Identify which cell holds the provided text, then report its [x, y] central coordinate. 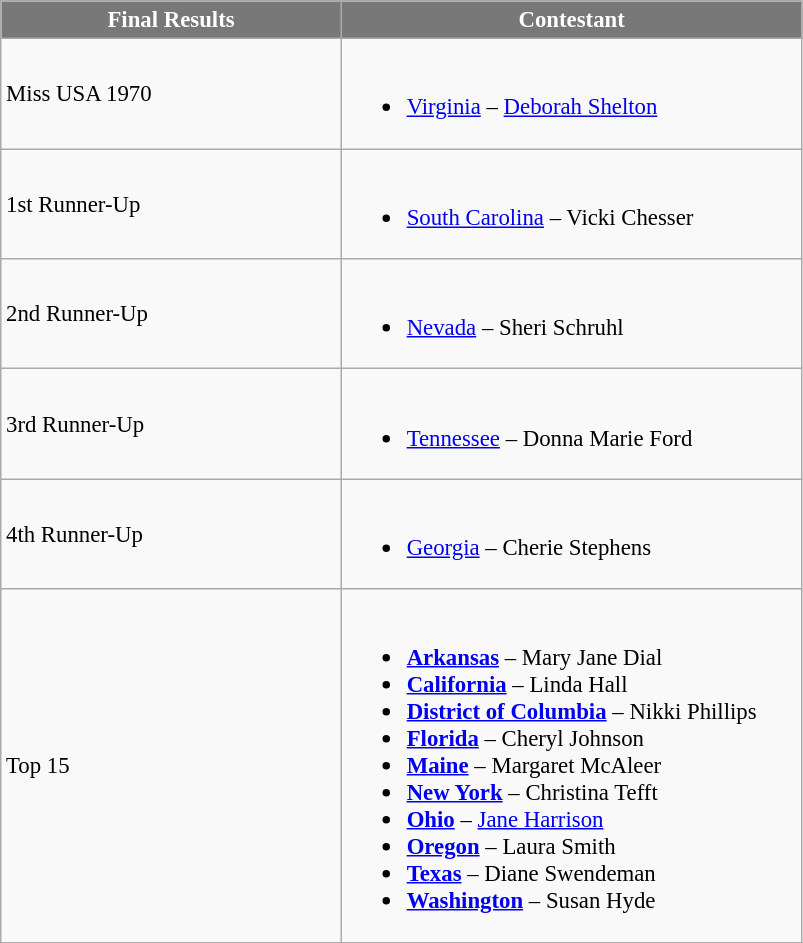
Contestant [572, 20]
Virginia – Deborah Shelton [572, 94]
Top 15 [172, 766]
Final Results [172, 20]
1st Runner-Up [172, 204]
4th Runner-Up [172, 534]
Georgia – Cherie Stephens [572, 534]
South Carolina – Vicki Chesser [572, 204]
2nd Runner-Up [172, 314]
Miss USA 1970 [172, 94]
Tennessee – Donna Marie Ford [572, 424]
3rd Runner-Up [172, 424]
Nevada – Sheri Schruhl [572, 314]
